Locate the cell with the specified text and output its (X, Y) center coordinate. 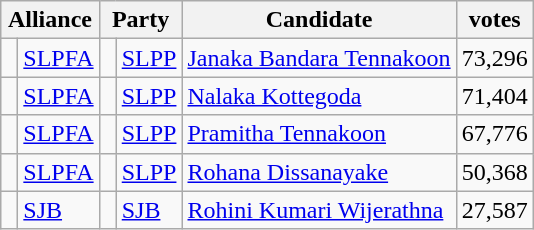
Alliance (50, 20)
Rohini Kumari Wijerathna (319, 210)
Rohana Dissanayake (319, 172)
votes (494, 20)
27,587 (494, 210)
67,776 (494, 134)
50,368 (494, 172)
Party (140, 20)
Janaka Bandara Tennakoon (319, 58)
Pramitha Tennakoon (319, 134)
Candidate (319, 20)
71,404 (494, 96)
73,296 (494, 58)
Nalaka Kottegoda (319, 96)
